Pinpoint the cell where the given text exists, returning its [x, y] midpoint coordinate. 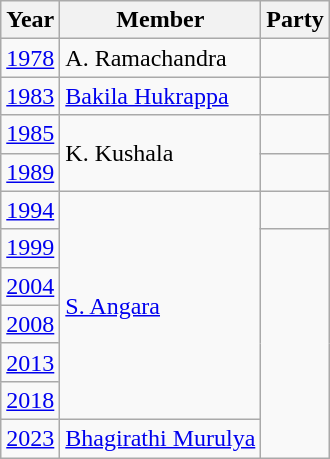
A. Ramachandra [160, 58]
1985 [30, 134]
1994 [30, 210]
Bhagirathi Murulya [160, 438]
1983 [30, 96]
2013 [30, 362]
K. Kushala [160, 153]
1978 [30, 58]
Bakila Hukrappa [160, 96]
Party [295, 20]
Year [30, 20]
1999 [30, 248]
2023 [30, 438]
2004 [30, 286]
2018 [30, 400]
2008 [30, 324]
1989 [30, 172]
Member [160, 20]
S. Angara [160, 305]
